Extract the [X, Y] coordinate from the center of the cell holding the provided text.  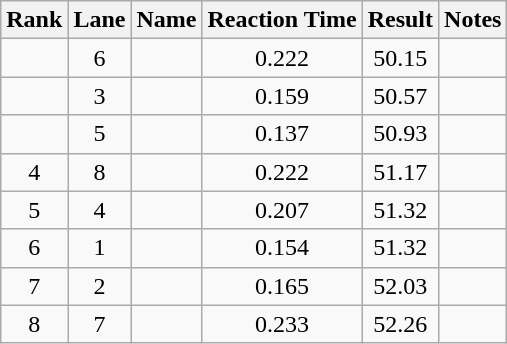
0.233 [282, 324]
Lane [100, 20]
0.137 [282, 134]
2 [100, 286]
3 [100, 96]
50.93 [400, 134]
Rank [34, 20]
51.17 [400, 172]
0.165 [282, 286]
0.154 [282, 248]
Name [166, 20]
0.159 [282, 96]
50.15 [400, 58]
52.03 [400, 286]
Reaction Time [282, 20]
Notes [473, 20]
0.207 [282, 210]
52.26 [400, 324]
1 [100, 248]
Result [400, 20]
50.57 [400, 96]
